Scan for the cell matching the given text and deliver its [x, y] coordinate at center. 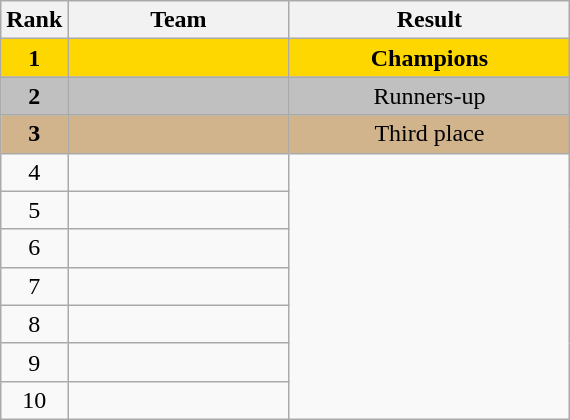
1 [34, 58]
Runners-up [430, 96]
Rank [34, 20]
Champions [430, 58]
10 [34, 400]
7 [34, 286]
Third place [430, 134]
6 [34, 248]
9 [34, 362]
2 [34, 96]
3 [34, 134]
5 [34, 210]
Team [178, 20]
4 [34, 172]
Result [430, 20]
8 [34, 324]
